Extract the (x, y) coordinate from the center of the cell holding the provided text.  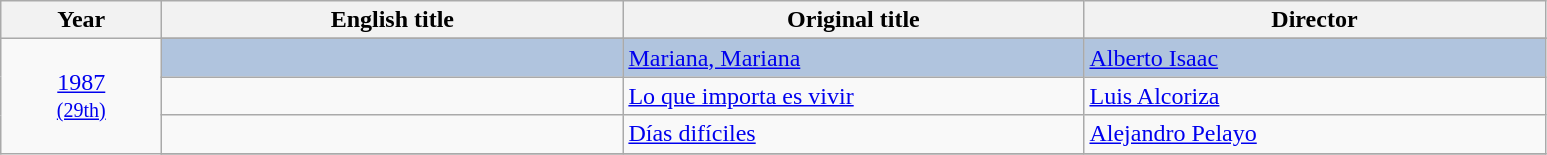
Días difíciles (854, 134)
Original title (854, 20)
Mariana, Mariana (854, 58)
Luis Alcoriza (1314, 96)
Lo que importa es vivir (854, 96)
Year (82, 20)
Director (1314, 20)
Alberto Isaac (1314, 58)
English title (392, 20)
1987(29th) (82, 96)
Alejandro Pelayo (1314, 134)
